Identify which cell holds the provided text, then report its [x, y] central coordinate. 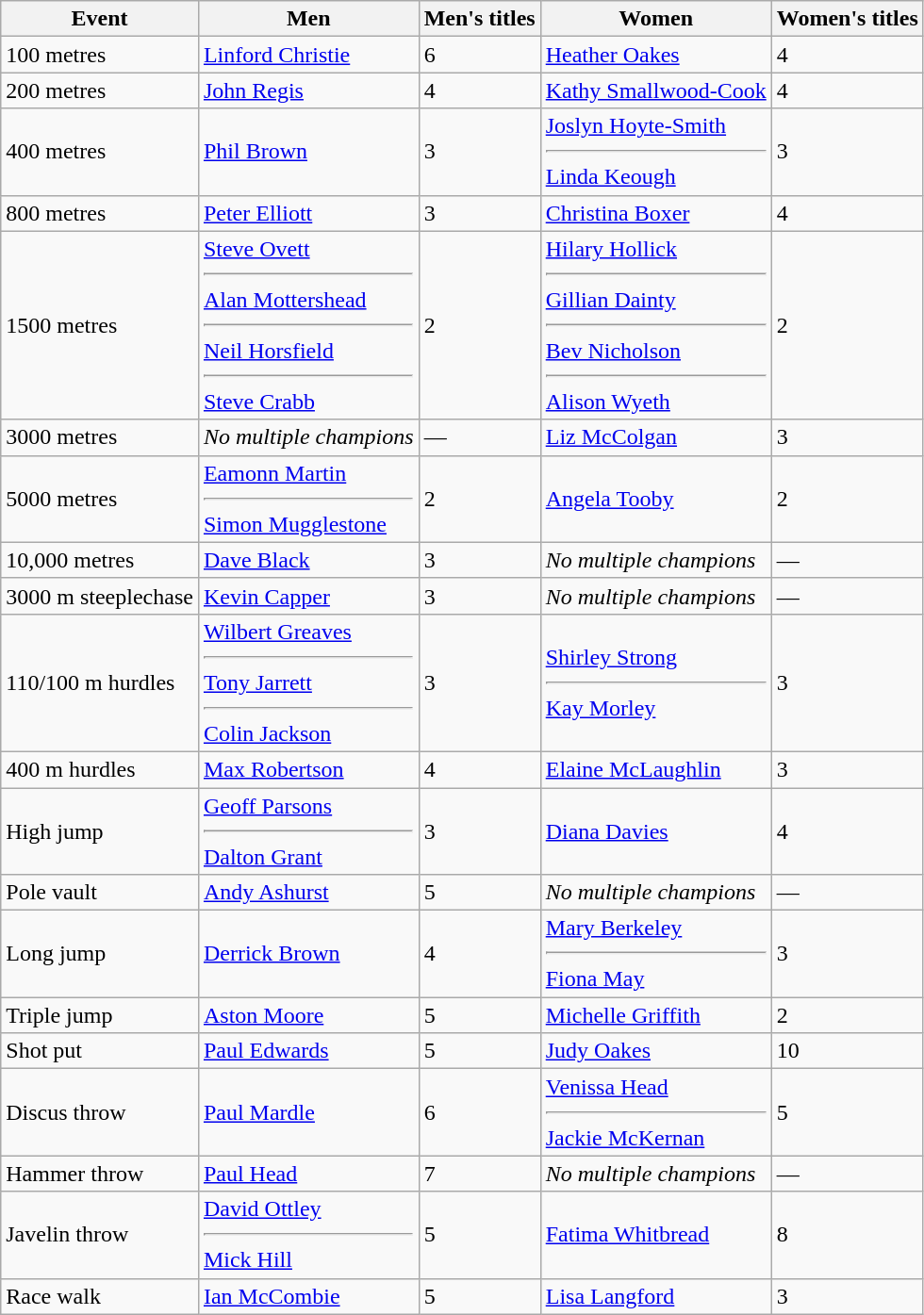
High jump [100, 831]
1500 metres [100, 325]
5000 metres [100, 499]
Aston Moore [308, 1015]
Paul Mardle [308, 1112]
Diana Davies [656, 831]
Pole vault [100, 893]
3000 m steeplechase [100, 596]
Kevin Capper [308, 596]
Andy Ashurst [308, 893]
Ian McCombie [308, 1296]
Discus throw [100, 1112]
Shirley StrongKay Morley [656, 682]
Paul Head [308, 1174]
3000 metres [100, 437]
10,000 metres [100, 560]
7 [479, 1174]
8 [847, 1235]
Women's titles [847, 19]
Hilary HollickGillian DaintyBev NicholsonAlison Wyeth [656, 325]
Men's titles [479, 19]
10 [847, 1051]
Javelin throw [100, 1235]
Venissa HeadJackie McKernan [656, 1112]
Linford Christie [308, 55]
Peter Elliott [308, 213]
Max Robertson [308, 769]
Hammer throw [100, 1174]
Paul Edwards [308, 1051]
Dave Black [308, 560]
Mary BerkeleyFiona May [656, 954]
Heather Oakes [656, 55]
Joslyn Hoyte-SmithLinda Keough [656, 152]
Liz McColgan [656, 437]
800 metres [100, 213]
200 metres [100, 90]
Eamonn MartinSimon Mugglestone [308, 499]
Shot put [100, 1051]
Phil Brown [308, 152]
400 metres [100, 152]
Angela Tooby [656, 499]
Long jump [100, 954]
Michelle Griffith [656, 1015]
Steve OvettAlan MottersheadNeil HorsfieldSteve Crabb [308, 325]
Lisa Langford [656, 1296]
Fatima Whitbread [656, 1235]
110/100 m hurdles [100, 682]
Wilbert GreavesTony JarrettColin Jackson [308, 682]
Elaine McLaughlin [656, 769]
Event [100, 19]
400 m hurdles [100, 769]
Women [656, 19]
Kathy Smallwood-Cook [656, 90]
Race walk [100, 1296]
Men [308, 19]
Judy Oakes [656, 1051]
Triple jump [100, 1015]
David OttleyMick Hill [308, 1235]
Geoff ParsonsDalton Grant [308, 831]
100 metres [100, 55]
John Regis [308, 90]
Derrick Brown [308, 954]
Christina Boxer [656, 213]
